Locate the cell with the specified text and output its [x, y] center coordinate. 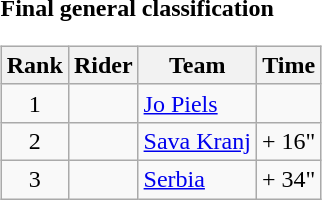
1 [34, 103]
3 [34, 179]
Sava Kranj [197, 141]
Rank [34, 65]
Serbia [197, 179]
+ 34" [288, 179]
Rider [103, 65]
2 [34, 141]
+ 16" [288, 141]
Team [197, 65]
Jo Piels [197, 103]
Time [288, 65]
